Detect which cell encompasses the target text, then output its [X, Y] center coordinate. 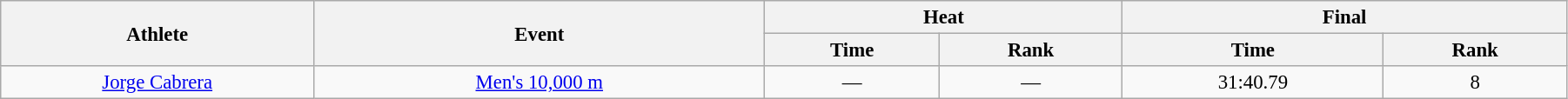
Heat [943, 17]
Final [1345, 17]
Men's 10,000 m [539, 82]
8 [1475, 82]
Athlete [157, 33]
31:40.79 [1253, 82]
Jorge Cabrera [157, 82]
Event [539, 33]
